Scan for the cell matching the given text and deliver its [X, Y] coordinate at center. 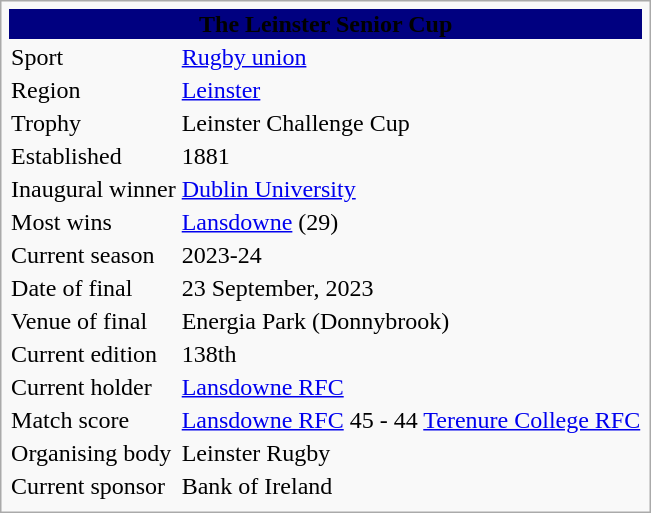
Leinster Challenge Cup [411, 123]
138th [411, 354]
2023-24 [411, 255]
Organising body [94, 453]
Inaugural winner [94, 189]
Lansdowne (29) [411, 222]
1881 [411, 156]
Most wins [94, 222]
Current season [94, 255]
Leinster Rugby [411, 453]
Match score [94, 420]
Energia Park (Donnybrook) [411, 321]
Bank of Ireland [411, 486]
Leinster [411, 90]
Current edition [94, 354]
Current sponsor [94, 486]
Established [94, 156]
Dublin University [411, 189]
Trophy [94, 123]
Lansdowne RFC [411, 387]
Current holder [94, 387]
Lansdowne RFC 45 - 44 Terenure College RFC [411, 420]
Sport [94, 57]
Venue of final [94, 321]
Region [94, 90]
23 September, 2023 [411, 288]
Rugby union [411, 57]
Date of final [94, 288]
The Leinster Senior Cup [326, 24]
